Search for the cell housing the specified text and yield its [X, Y] center coordinate. 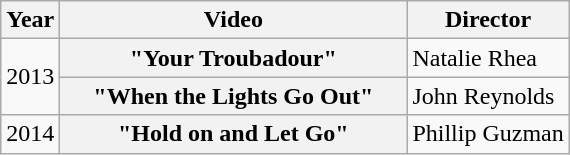
Natalie Rhea [488, 58]
"Hold on and Let Go" [234, 134]
Director [488, 20]
John Reynolds [488, 96]
Year [30, 20]
Video [234, 20]
Phillip Guzman [488, 134]
2013 [30, 77]
"When the Lights Go Out" [234, 96]
2014 [30, 134]
"Your Troubadour" [234, 58]
